Identify which cell holds the provided text, then report its (x, y) central coordinate. 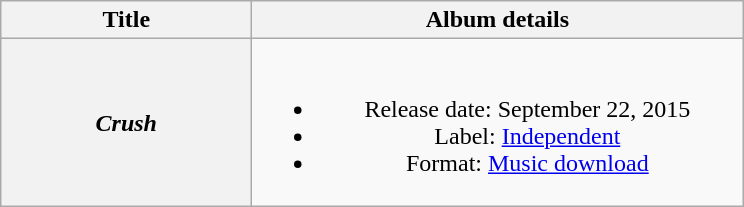
Release date: September 22, 2015Label: IndependentFormat: Music download (498, 122)
Album details (498, 20)
Crush (126, 122)
Title (126, 20)
